Output the [X, Y] coordinate of the center of the cell containing the given text.  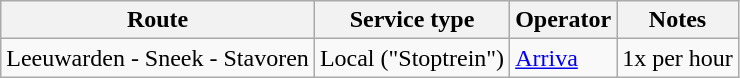
Local ("Stoptrein") [412, 58]
1x per hour [678, 58]
Leeuwarden - Sneek - Stavoren [158, 58]
Route [158, 20]
Operator [564, 20]
Service type [412, 20]
Arriva [564, 58]
Notes [678, 20]
